From the cell containing the given text, extract its center point as [X, Y] coordinate. 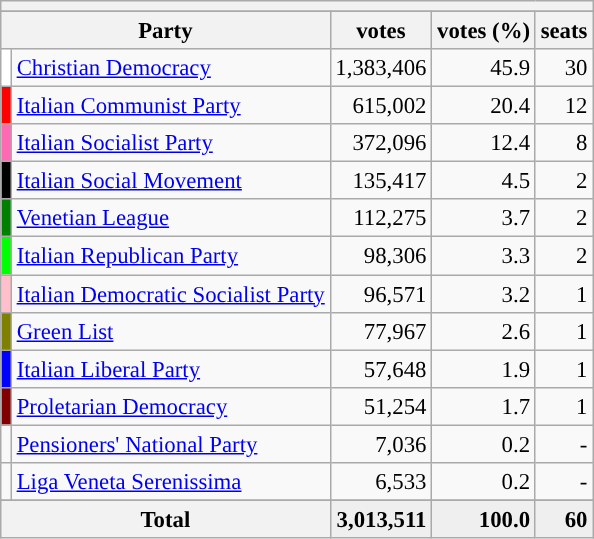
Pensioners' National Party [170, 444]
98,306 [381, 256]
57,648 [381, 369]
51,254 [381, 406]
12 [564, 106]
30 [564, 68]
372,096 [381, 143]
1.9 [484, 369]
Total [166, 519]
Italian Liberal Party [170, 369]
20.4 [484, 106]
2.6 [484, 331]
3.3 [484, 256]
135,417 [381, 181]
Venetian League [170, 219]
Italian Socialist Party [170, 143]
seats [564, 31]
Green List [170, 331]
Proletarian Democracy [170, 406]
615,002 [381, 106]
3.2 [484, 294]
4.5 [484, 181]
votes [381, 31]
77,967 [381, 331]
6,533 [381, 482]
112,275 [381, 219]
Italian Republican Party [170, 256]
3,013,511 [381, 519]
votes (%) [484, 31]
3.7 [484, 219]
12.4 [484, 143]
1.7 [484, 406]
Liga Veneta Serenissima [170, 482]
100.0 [484, 519]
45.9 [484, 68]
Party [166, 31]
Italian Communist Party [170, 106]
Italian Social Movement [170, 181]
1,383,406 [381, 68]
7,036 [381, 444]
8 [564, 143]
Christian Democracy [170, 68]
96,571 [381, 294]
60 [564, 519]
Italian Democratic Socialist Party [170, 294]
